Detect which cell encompasses the target text, then output its [x, y] center coordinate. 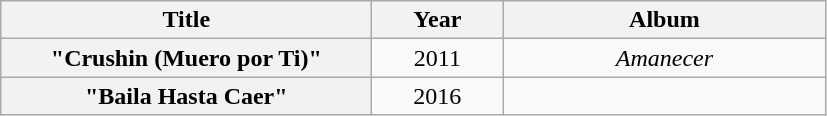
"Crushin (Muero por Ti)" [186, 58]
Amanecer [664, 58]
Title [186, 20]
2011 [438, 58]
Year [438, 20]
Album [664, 20]
"Baila Hasta Caer" [186, 96]
2016 [438, 96]
